Capture the cell that displays the provided text and extract its (X, Y) central coordinate. 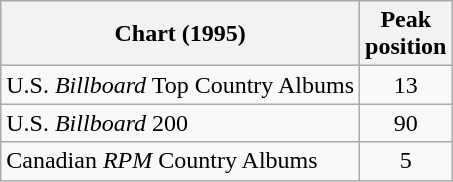
U.S. Billboard Top Country Albums (180, 85)
Peakposition (406, 34)
U.S. Billboard 200 (180, 123)
13 (406, 85)
Canadian RPM Country Albums (180, 161)
90 (406, 123)
Chart (1995) (180, 34)
5 (406, 161)
